Output the [x, y] coordinate of the center of the cell containing the given text.  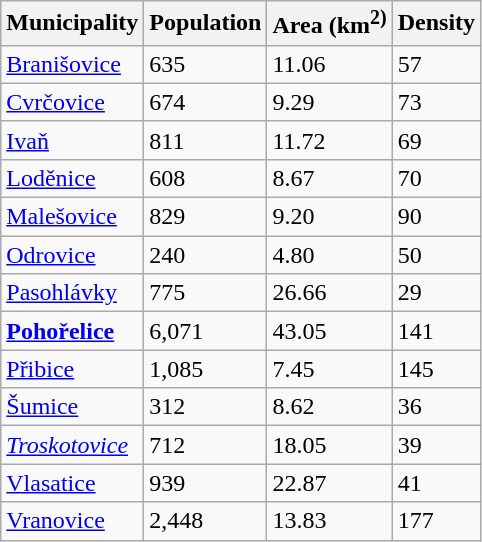
Vranovice [72, 521]
57 [436, 64]
2,448 [206, 521]
11.06 [330, 64]
43.05 [330, 331]
Šumice [72, 407]
Loděnice [72, 178]
69 [436, 140]
39 [436, 445]
829 [206, 217]
7.45 [330, 369]
70 [436, 178]
8.67 [330, 178]
Přibice [72, 369]
13.83 [330, 521]
18.05 [330, 445]
145 [436, 369]
177 [436, 521]
4.80 [330, 255]
Branišovice [72, 64]
22.87 [330, 483]
608 [206, 178]
Population [206, 24]
90 [436, 217]
312 [206, 407]
50 [436, 255]
939 [206, 483]
11.72 [330, 140]
811 [206, 140]
8.62 [330, 407]
1,085 [206, 369]
29 [436, 293]
Area (km2) [330, 24]
Malešovice [72, 217]
Ivaň [72, 140]
Troskotovice [72, 445]
Odrovice [72, 255]
674 [206, 102]
Pohořelice [72, 331]
36 [436, 407]
Vlasatice [72, 483]
775 [206, 293]
Cvrčovice [72, 102]
9.29 [330, 102]
Density [436, 24]
73 [436, 102]
Municipality [72, 24]
635 [206, 64]
41 [436, 483]
712 [206, 445]
26.66 [330, 293]
141 [436, 331]
9.20 [330, 217]
240 [206, 255]
6,071 [206, 331]
Pasohlávky [72, 293]
